Determine the [x, y] coordinate at the center of the cell enclosing the given text.  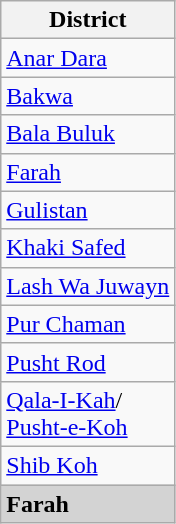
Pusht Rod [88, 362]
Anar Dara [88, 58]
Lash Wa Juwayn [88, 286]
Pur Chaman [88, 324]
Khaki Safed [88, 248]
Qala-I-Kah/Pusht-e-Koh [88, 414]
Bala Buluk [88, 134]
District [88, 20]
Bakwa [88, 96]
Shib Koh [88, 465]
Gulistan [88, 210]
